Scan for the cell matching the given text and deliver its (x, y) coordinate at center. 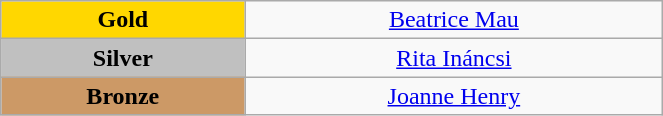
Silver (123, 58)
Bronze (123, 96)
Rita Ináncsi (454, 58)
Gold (123, 20)
Beatrice Mau (454, 20)
Joanne Henry (454, 96)
